Capture the cell that displays the provided text and extract its (X, Y) central coordinate. 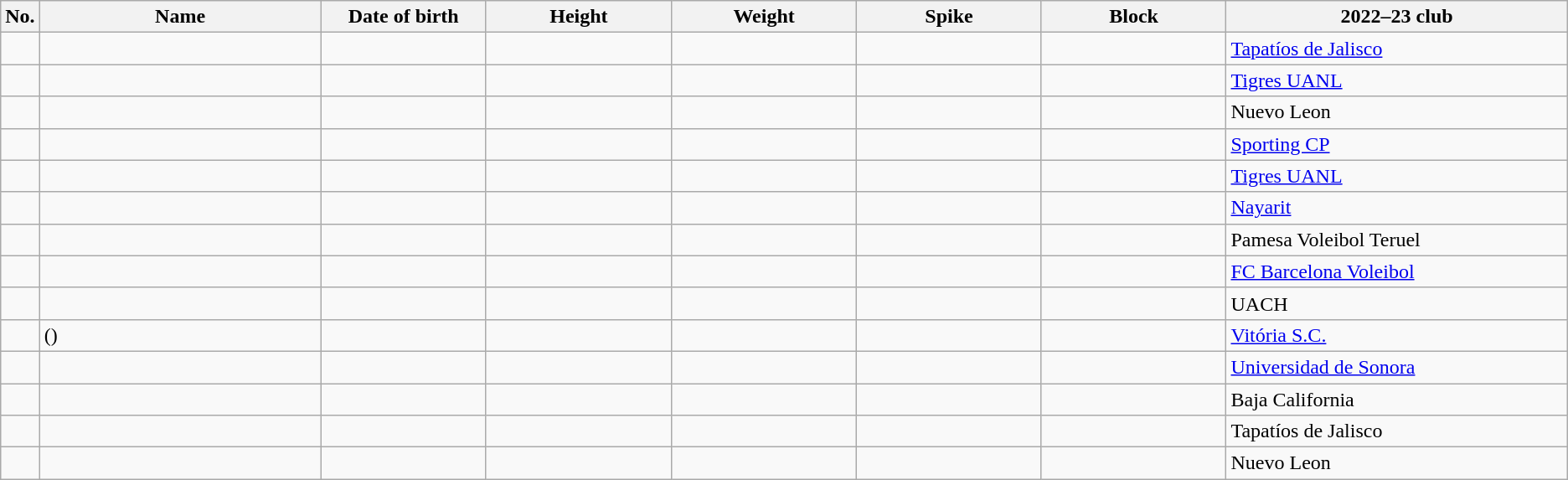
() (180, 335)
Pamesa Voleibol Teruel (1397, 240)
Vitória S.C. (1397, 335)
Weight (764, 17)
Sporting CP (1397, 144)
Height (578, 17)
2022–23 club (1397, 17)
No. (20, 17)
Nayarit (1397, 208)
Name (180, 17)
UACH (1397, 303)
Date of birth (404, 17)
Spike (950, 17)
Universidad de Sonora (1397, 367)
Baja California (1397, 400)
Block (1134, 17)
FC Barcelona Voleibol (1397, 271)
